Find where the given text appears and provide that cell's center as [X, Y] coordinate. 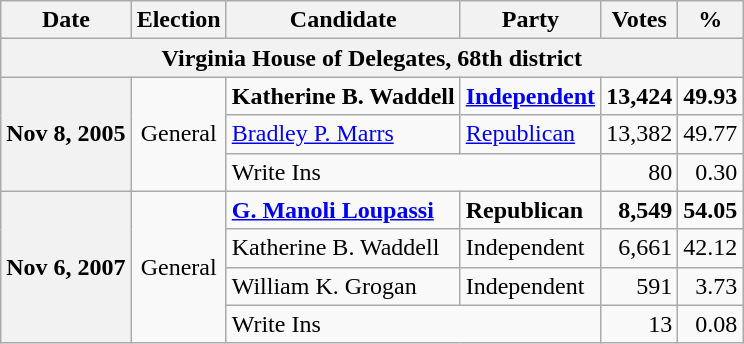
William K. Grogan [343, 286]
13 [640, 324]
3.73 [710, 286]
Date [66, 20]
Bradley P. Marrs [343, 134]
Election [178, 20]
0.08 [710, 324]
8,549 [640, 210]
Votes [640, 20]
6,661 [640, 248]
0.30 [710, 172]
Nov 6, 2007 [66, 267]
% [710, 20]
54.05 [710, 210]
Candidate [343, 20]
G. Manoli Loupassi [343, 210]
Party [530, 20]
Nov 8, 2005 [66, 134]
13,424 [640, 96]
49.77 [710, 134]
80 [640, 172]
Virginia House of Delegates, 68th district [372, 58]
42.12 [710, 248]
49.93 [710, 96]
591 [640, 286]
13,382 [640, 134]
